Extract the [X, Y] coordinate from the center of the cell holding the provided text.  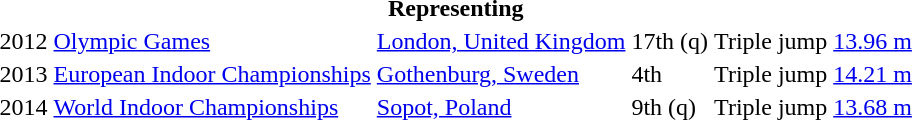
Olympic Games [212, 41]
Gothenburg, Sweden [501, 74]
4th [670, 74]
17th (q) [670, 41]
European Indoor Championships [212, 74]
London, United Kingdom [501, 41]
